Provide the (X, Y) coordinate of the cell's center where the given text is located.  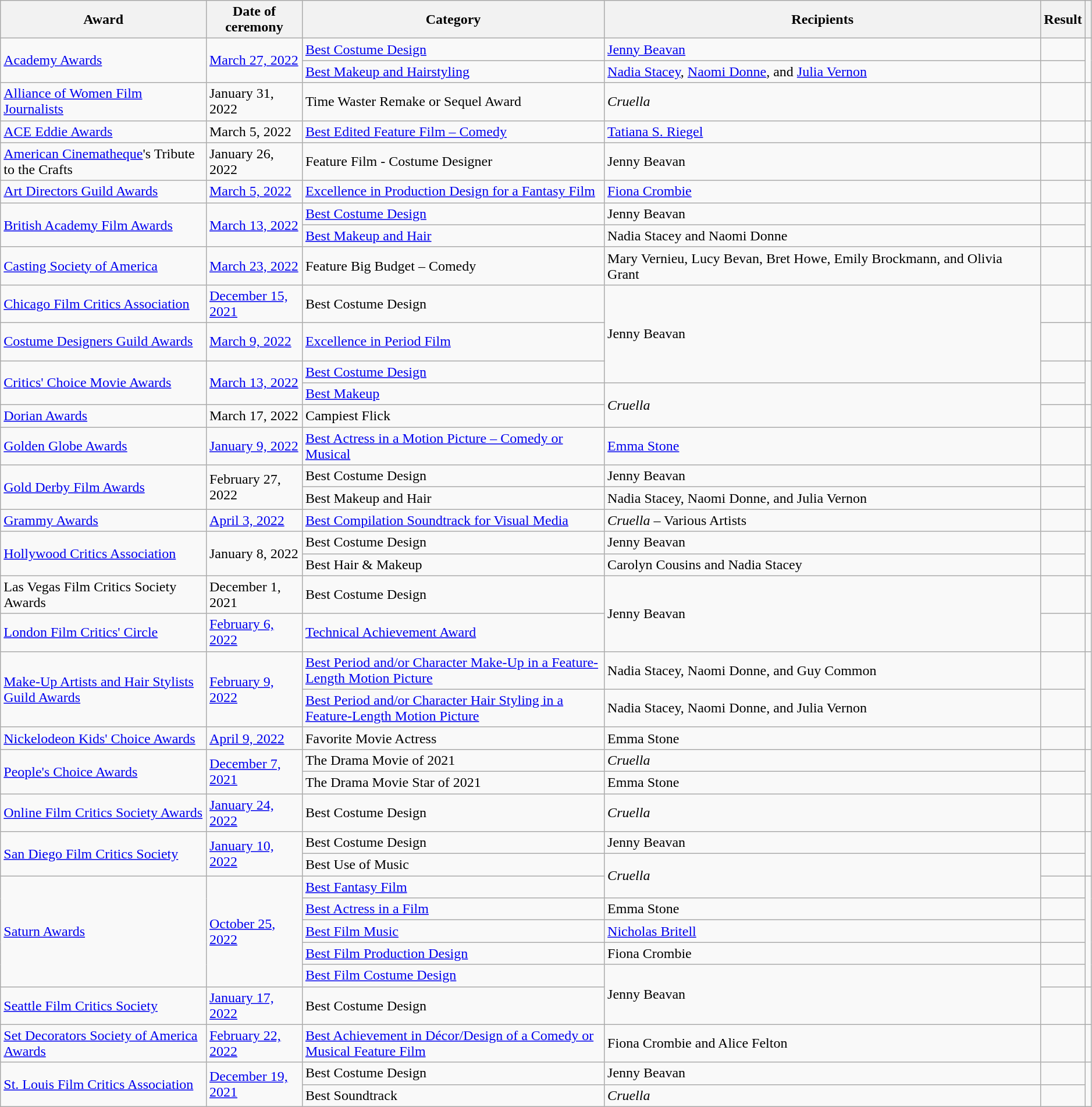
Nickelodeon Kids' Choice Awards (104, 738)
Best Fantasy Film (453, 887)
January 9, 2022 (254, 446)
Make-Up Artists and Hair Stylists Guild Awards (104, 689)
Best Period and/or Character Make-Up in a Feature-Length Motion Picture (453, 670)
Critics' Choice Movie Awards (104, 383)
January 10, 2022 (254, 854)
January 26, 2022 (254, 162)
Alliance of Women Film Journalists (104, 101)
Online Film Critics Society Awards (104, 812)
London Film Critics' Circle (104, 632)
March 27, 2022 (254, 61)
Best Period and/or Character Hair Styling in a Feature-Length Motion Picture (453, 708)
San Diego Film Critics Society (104, 854)
Feature Film - Costume Designer (453, 162)
Best Soundtrack (453, 1095)
ACE Eddie Awards (104, 132)
Nicholas Britell (823, 931)
Art Directors Guild Awards (104, 191)
Award (104, 20)
Best Makeup (453, 394)
Carolyn Cousins and Nadia Stacey (823, 565)
October 25, 2022 (254, 931)
December 1, 2021 (254, 595)
January 31, 2022 (254, 101)
Casting Society of America (104, 265)
Seattle Film Critics Society (104, 1006)
Best Use of Music (453, 865)
Category (453, 20)
March 17, 2022 (254, 416)
April 3, 2022 (254, 520)
Set Decorators Society of America Awards (104, 1043)
Nadia Stacey, Naomi Donne, and Guy Common (823, 670)
Saturn Awards (104, 931)
Costume Designers Guild Awards (104, 341)
March 9, 2022 (254, 341)
February 27, 2022 (254, 487)
Fiona Crombie and Alice Felton (823, 1043)
Time Waster Remake or Sequel Award (453, 101)
The Drama Movie Star of 2021 (453, 782)
Best Actress in a Motion Picture – Comedy or Musical (453, 446)
December 19, 2021 (254, 1084)
Dorian Awards (104, 416)
January 17, 2022 (254, 1006)
Mary Vernieu, Lucy Bevan, Bret Howe, Emily Brockmann, and Olivia Grant (823, 265)
Las Vegas Film Critics Society Awards (104, 595)
Best Film Production Design (453, 953)
Campiest Flick (453, 416)
Academy Awards (104, 61)
Technical Achievement Award (453, 632)
People's Choice Awards (104, 771)
Best Compilation Soundtrack for Visual Media (453, 520)
February 22, 2022 (254, 1043)
Cruella – Various Artists (823, 520)
Feature Big Budget – Comedy (453, 265)
Best Hair & Makeup (453, 565)
Excellence in Production Design for a Fantasy Film (453, 191)
Result (1063, 20)
St. Louis Film Critics Association (104, 1084)
Best Film Music (453, 931)
Best Achievement in Décor/Design of a Comedy or Musical Feature Film (453, 1043)
March 23, 2022 (254, 265)
Best Makeup and Hairstyling (453, 72)
Chicago Film Critics Association (104, 304)
December 15, 2021 (254, 304)
American Cinematheque's Tribute to the Crafts (104, 162)
Hollywood Critics Association (104, 553)
January 24, 2022 (254, 812)
The Drama Movie of 2021 (453, 760)
Excellence in Period Film (453, 341)
Recipients (823, 20)
British Academy Film Awards (104, 225)
Best Film Costume Design (453, 975)
February 6, 2022 (254, 632)
Grammy Awards (104, 520)
December 7, 2021 (254, 771)
January 8, 2022 (254, 553)
Best Edited Feature Film – Comedy (453, 132)
February 9, 2022 (254, 689)
Golden Globe Awards (104, 446)
Tatiana S. Riegel (823, 132)
Favorite Movie Actress (453, 738)
April 9, 2022 (254, 738)
Best Actress in a Film (453, 909)
Date of ceremony (254, 20)
Nadia Stacey and Naomi Donne (823, 236)
Gold Derby Film Awards (104, 487)
